Locate the cell with the specified text and output its (X, Y) center coordinate. 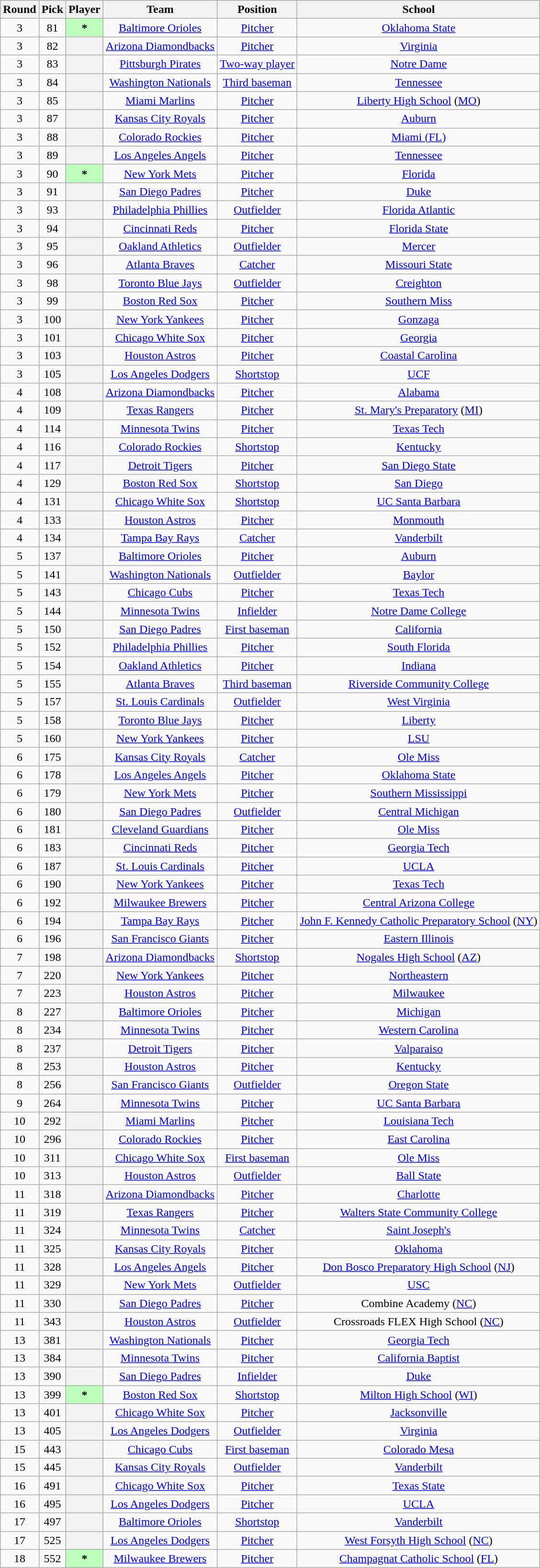
82 (52, 46)
Colorado Mesa (418, 1449)
198 (52, 957)
Milton High School (WI) (418, 1395)
89 (52, 155)
178 (52, 775)
405 (52, 1431)
114 (52, 429)
88 (52, 137)
179 (52, 793)
Valparaiso (418, 1048)
Nogales High School (AZ) (418, 957)
390 (52, 1376)
Baylor (418, 575)
329 (52, 1285)
108 (52, 392)
117 (52, 465)
Cleveland Guardians (160, 830)
399 (52, 1395)
Crossroads FLEX High School (NC) (418, 1321)
330 (52, 1303)
94 (52, 228)
Oklahoma (418, 1249)
81 (52, 28)
Liberty (418, 720)
103 (52, 356)
175 (52, 756)
Florida State (418, 228)
Florida (418, 173)
Walters State Community College (418, 1212)
Northeastern (418, 975)
109 (52, 410)
Southern Mississippi (418, 793)
325 (52, 1249)
491 (52, 1486)
Oregon State (418, 1084)
99 (52, 301)
313 (52, 1176)
227 (52, 1012)
East Carolina (418, 1139)
143 (52, 593)
220 (52, 975)
180 (52, 812)
Team (160, 10)
Ball State (418, 1176)
91 (52, 192)
School (418, 10)
Milwaukee (418, 993)
237 (52, 1048)
157 (52, 702)
Western Carolina (418, 1030)
Don Bosco Preparatory High School (NJ) (418, 1267)
525 (52, 1540)
Player (85, 10)
Miami (FL) (418, 137)
Combine Academy (NC) (418, 1303)
John F. Kennedy Catholic Preparatory School (NY) (418, 921)
Central Michigan (418, 812)
Louisiana Tech (418, 1121)
328 (52, 1267)
131 (52, 501)
9 (20, 1103)
Round (20, 10)
152 (52, 647)
Pittsburgh Pirates (160, 64)
Champagnat Catholic School (FL) (418, 1558)
Liberty High School (MO) (418, 101)
87 (52, 119)
San Diego (418, 483)
Jacksonville (418, 1413)
401 (52, 1413)
Missouri State (418, 265)
San Diego State (418, 465)
105 (52, 374)
85 (52, 101)
Notre Dame (418, 64)
319 (52, 1212)
West Forsyth High School (NC) (418, 1540)
101 (52, 338)
116 (52, 447)
California (418, 629)
318 (52, 1194)
183 (52, 848)
Coastal Carolina (418, 356)
Saint Joseph's (418, 1230)
90 (52, 173)
196 (52, 939)
187 (52, 866)
194 (52, 921)
Mercer (418, 247)
West Virginia (418, 702)
384 (52, 1358)
18 (20, 1558)
California Baptist (418, 1358)
Riverside Community College (418, 684)
St. Mary's Preparatory (MI) (418, 410)
223 (52, 993)
133 (52, 519)
253 (52, 1066)
343 (52, 1321)
134 (52, 538)
Michigan (418, 1012)
234 (52, 1030)
93 (52, 210)
Pick (52, 10)
UCF (418, 374)
100 (52, 319)
Southern Miss (418, 301)
84 (52, 82)
Central Arizona College (418, 902)
443 (52, 1449)
98 (52, 283)
192 (52, 902)
Charlotte (418, 1194)
USC (418, 1285)
Creighton (418, 283)
181 (52, 830)
155 (52, 684)
137 (52, 556)
154 (52, 666)
Gonzaga (418, 319)
95 (52, 247)
190 (52, 884)
264 (52, 1103)
83 (52, 64)
South Florida (418, 647)
324 (52, 1230)
141 (52, 575)
Position (258, 10)
LSU (418, 738)
Alabama (418, 392)
Notre Dame College (418, 611)
150 (52, 629)
96 (52, 265)
495 (52, 1504)
129 (52, 483)
552 (52, 1558)
158 (52, 720)
Georgia (418, 338)
296 (52, 1139)
445 (52, 1467)
292 (52, 1121)
256 (52, 1084)
160 (52, 738)
144 (52, 611)
311 (52, 1158)
Eastern Illinois (418, 939)
Indiana (418, 666)
381 (52, 1340)
Florida Atlantic (418, 210)
Two-way player (258, 64)
497 (52, 1522)
Monmouth (418, 519)
Texas State (418, 1486)
